From the cell containing the given text, extract its center point as (X, Y) coordinate. 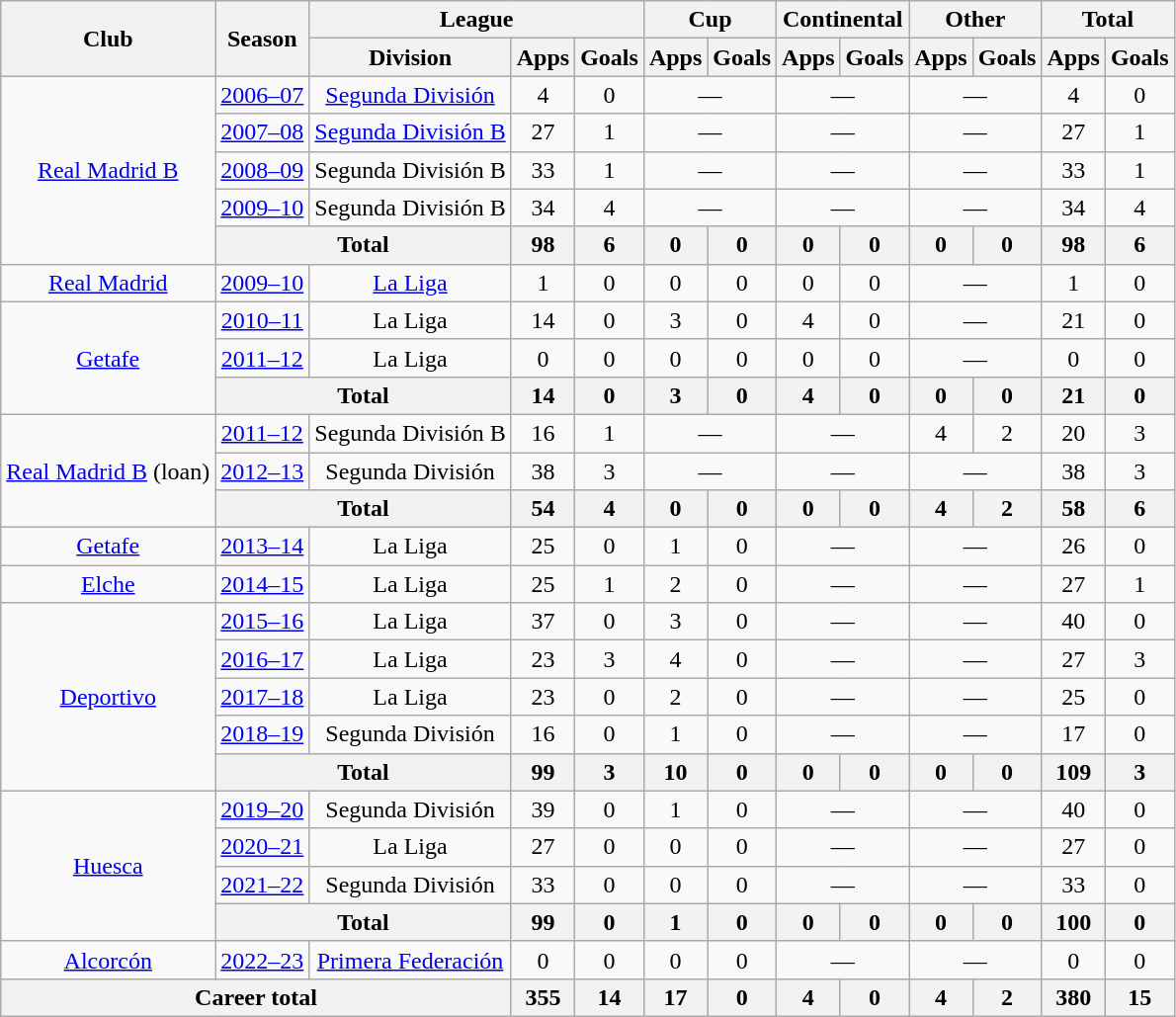
109 (1073, 772)
10 (675, 772)
2014–15 (263, 584)
Huesca (109, 866)
15 (1139, 997)
2007–08 (263, 132)
Club (109, 39)
2017–18 (263, 697)
2019–20 (263, 809)
100 (1073, 922)
355 (543, 997)
Real Madrid (109, 283)
Alcorcón (109, 960)
Other (975, 20)
26 (1073, 547)
39 (543, 809)
58 (1073, 509)
54 (543, 509)
2022–23 (263, 960)
2021–22 (263, 885)
20 (1073, 433)
37 (543, 622)
League (476, 20)
Division (410, 57)
Primera Federación (410, 960)
Elche (109, 584)
2016–17 (263, 659)
2018–19 (263, 734)
2015–16 (263, 622)
380 (1073, 997)
2010–11 (263, 320)
2008–09 (263, 170)
Cup (710, 20)
Continental (843, 20)
2020–21 (263, 847)
Real Madrid B (loan) (109, 470)
2012–13 (263, 471)
Real Madrid B (109, 170)
2006–07 (263, 95)
Deportivo (109, 697)
2013–14 (263, 547)
Career total (256, 997)
Season (263, 39)
